Determine the (X, Y) coordinate at the center of the cell enclosing the given text.  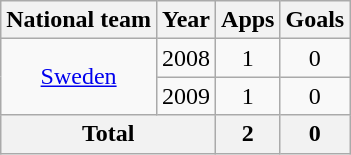
2009 (186, 96)
2008 (186, 58)
2 (248, 134)
Year (186, 20)
Total (108, 134)
Goals (315, 20)
Sweden (79, 77)
Apps (248, 20)
National team (79, 20)
